Return the (x, y) coordinate for the center point of the cell that contains the specified text.  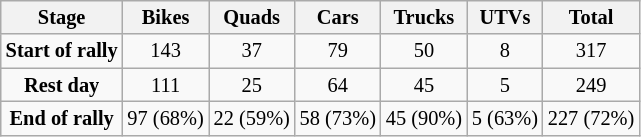
22 (59%) (252, 118)
37 (252, 51)
227 (72%) (591, 118)
79 (338, 51)
317 (591, 51)
58 (73%) (338, 118)
Rest day (62, 85)
5 (505, 85)
25 (252, 85)
Stage (62, 17)
45 (90%) (424, 118)
Start of rally (62, 51)
5 (63%) (505, 118)
Trucks (424, 17)
Cars (338, 17)
Total (591, 17)
249 (591, 85)
64 (338, 85)
143 (166, 51)
End of rally (62, 118)
Quads (252, 17)
8 (505, 51)
111 (166, 85)
97 (68%) (166, 118)
UTVs (505, 17)
45 (424, 85)
Bikes (166, 17)
50 (424, 51)
